For the text-containing cell, return its midpoint in (x, y) coordinate format. 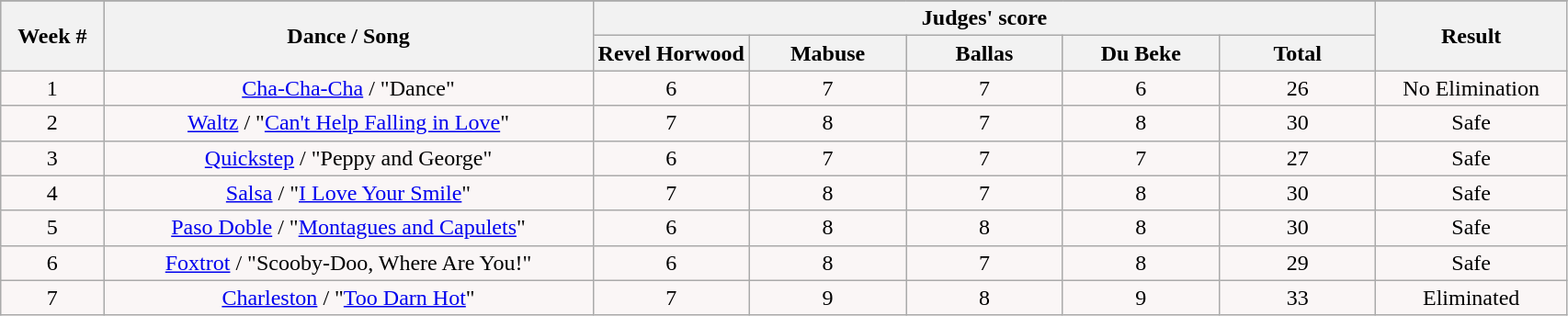
Result (1471, 36)
4 (52, 193)
29 (1298, 263)
3 (52, 158)
Foxtrot / "Scooby-Doo, Where Are You!" (348, 263)
Dance / Song (348, 36)
Eliminated (1471, 298)
Paso Doble / "Montagues and Capulets" (348, 228)
Total (1298, 53)
Quickstep / "Peppy and George" (348, 158)
Mabuse (827, 53)
Cha-Cha-Cha / "Dance" (348, 88)
Waltz / "Can't Help Falling in Love" (348, 123)
Week # (52, 36)
5 (52, 228)
2 (52, 123)
26 (1298, 88)
Salsa / "I Love Your Smile" (348, 193)
27 (1298, 158)
33 (1298, 298)
Ballas (984, 53)
Judges' score (984, 18)
1 (52, 88)
Revel Horwood (671, 53)
No Elimination (1471, 88)
Charleston / "Too Darn Hot" (348, 298)
Du Beke (1141, 53)
